Return [X, Y] of the center of cell containing provided text 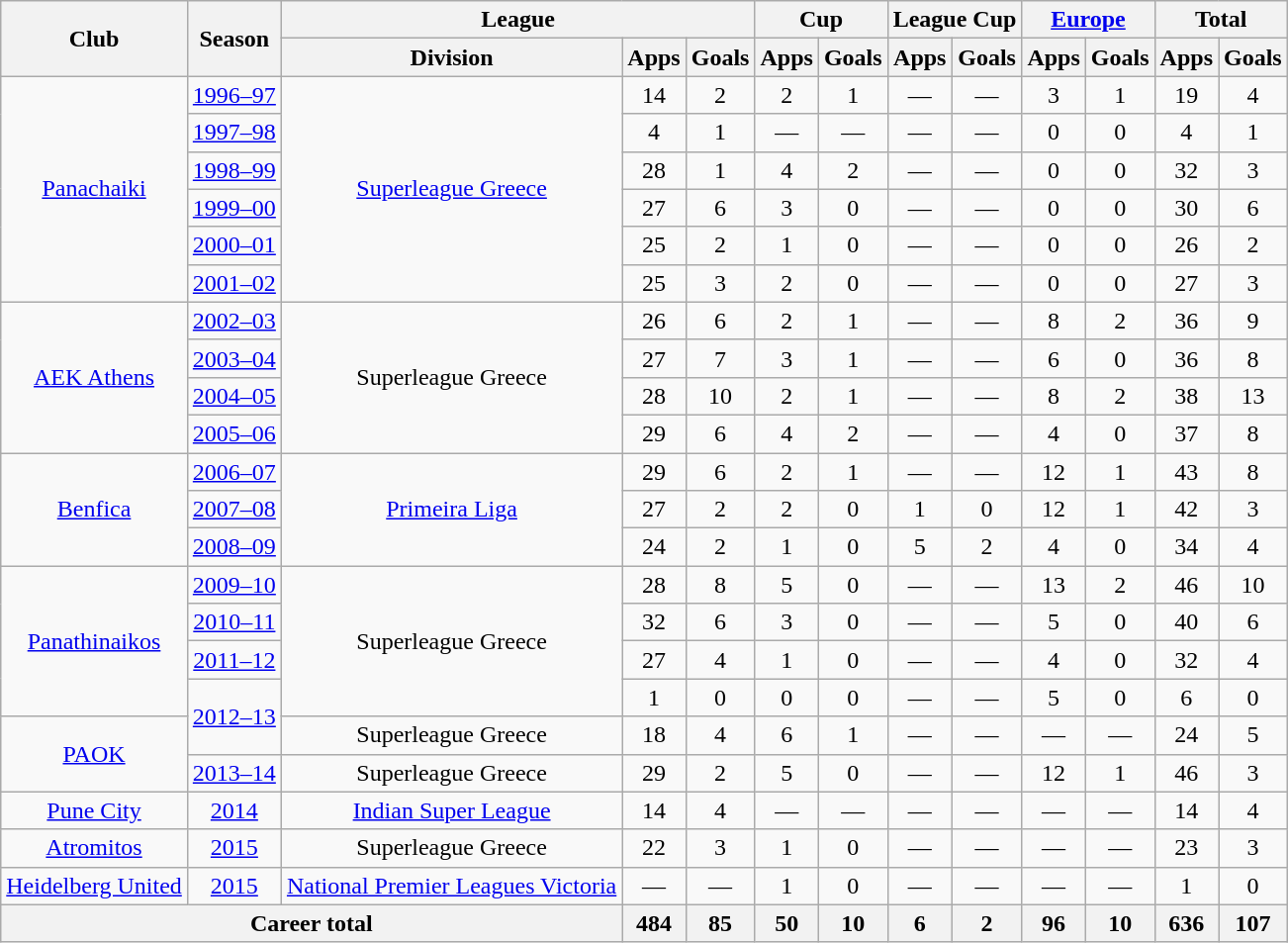
30 [1186, 208]
National Premier Leagues Victoria [451, 886]
2008–09 [233, 547]
40 [1186, 622]
Division [451, 57]
AEK Athens [95, 377]
Benfica [95, 510]
Cup [821, 20]
Panachaiki [95, 189]
2007–08 [233, 510]
2006–07 [233, 472]
League [518, 20]
7 [720, 358]
Indian Super League [451, 810]
PAOK [95, 754]
2002–03 [233, 321]
96 [1054, 923]
Atromitos [95, 848]
Europe [1088, 20]
50 [786, 923]
107 [1253, 923]
2013–14 [233, 773]
2014 [233, 810]
2012–13 [233, 716]
2000–01 [233, 245]
Season [233, 39]
Primeira Liga [451, 510]
2011–12 [233, 660]
1998–99 [233, 170]
636 [1186, 923]
34 [1186, 547]
22 [654, 848]
1996–97 [233, 95]
85 [720, 923]
23 [1186, 848]
2001–02 [233, 283]
2004–05 [233, 396]
18 [654, 735]
Panathinaikos [95, 641]
43 [1186, 472]
38 [1186, 396]
1997–98 [233, 133]
1999–00 [233, 208]
2009–10 [233, 585]
2010–11 [233, 622]
Pune City [95, 810]
Club [95, 39]
42 [1186, 510]
Career total [312, 923]
484 [654, 923]
2003–04 [233, 358]
League Cup [955, 20]
37 [1186, 433]
2005–06 [233, 433]
19 [1186, 95]
Total [1221, 20]
9 [1253, 321]
Heidelberg United [95, 886]
